Output the [X, Y] coordinate of the center of the cell containing the given text.  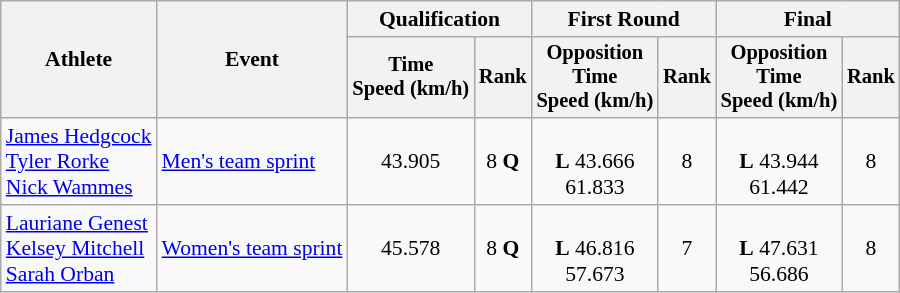
Event [252, 60]
TimeSpeed (km/h) [410, 78]
Final [808, 19]
7 [687, 248]
L 43.666 61.833 [596, 162]
Men's team sprint [252, 162]
Women's team sprint [252, 248]
43.905 [410, 162]
First Round [624, 19]
James HedgcockTyler RorkeNick Wammes [79, 162]
45.578 [410, 248]
L 47.631 56.686 [780, 248]
L 43.944 61.442 [780, 162]
Lauriane GenestKelsey MitchellSarah Orban [79, 248]
Athlete [79, 60]
Qualification [439, 19]
L 46.816 57.673 [596, 248]
